Determine the [x, y] coordinate at the center of the cell enclosing the given text.  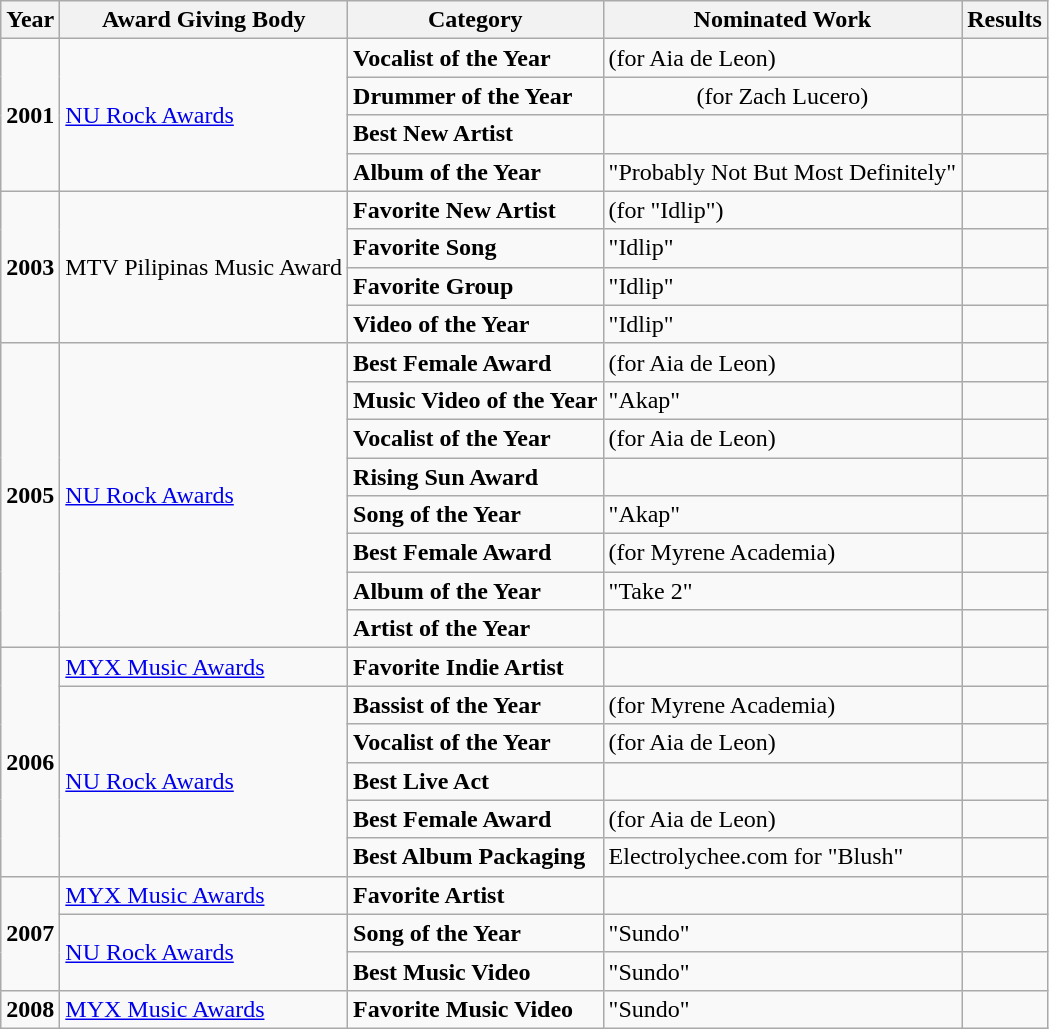
Best New Artist [476, 134]
Favorite Song [476, 248]
Favorite Group [476, 286]
Favorite Music Video [476, 1009]
Best Album Packaging [476, 857]
Music Video of the Year [476, 400]
Electrolychee.com for "Blush" [782, 857]
Drummer of the Year [476, 96]
Favorite Indie Artist [476, 667]
Year [30, 20]
"Take 2" [782, 591]
2005 [30, 495]
2001 [30, 115]
Video of the Year [476, 324]
MTV Pilipinas Music Award [204, 267]
"Probably Not But Most Definitely" [782, 172]
(for "Idlip") [782, 210]
Best Live Act [476, 781]
Favorite New Artist [476, 210]
Rising Sun Award [476, 477]
Artist of the Year [476, 629]
Best Music Video [476, 971]
Nominated Work [782, 20]
2008 [30, 1009]
Category [476, 20]
2006 [30, 762]
Bassist of the Year [476, 705]
2003 [30, 267]
Favorite Artist [476, 895]
Award Giving Body [204, 20]
2007 [30, 933]
Results [1005, 20]
(for Zach Lucero) [782, 96]
